Detect which cell encompasses the target text, then output its (x, y) center coordinate. 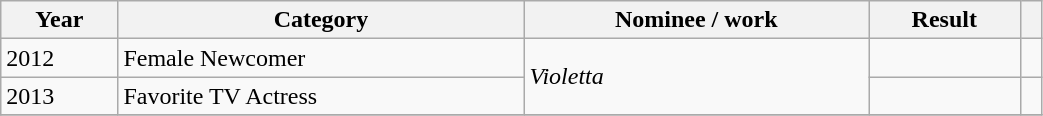
Category (321, 20)
Result (945, 20)
Violetta (696, 77)
Nominee / work (696, 20)
Favorite TV Actress (321, 96)
2012 (60, 58)
Year (60, 20)
2013 (60, 96)
Female Newcomer (321, 58)
